Pinpoint the cell where the given text exists, returning its (x, y) midpoint coordinate. 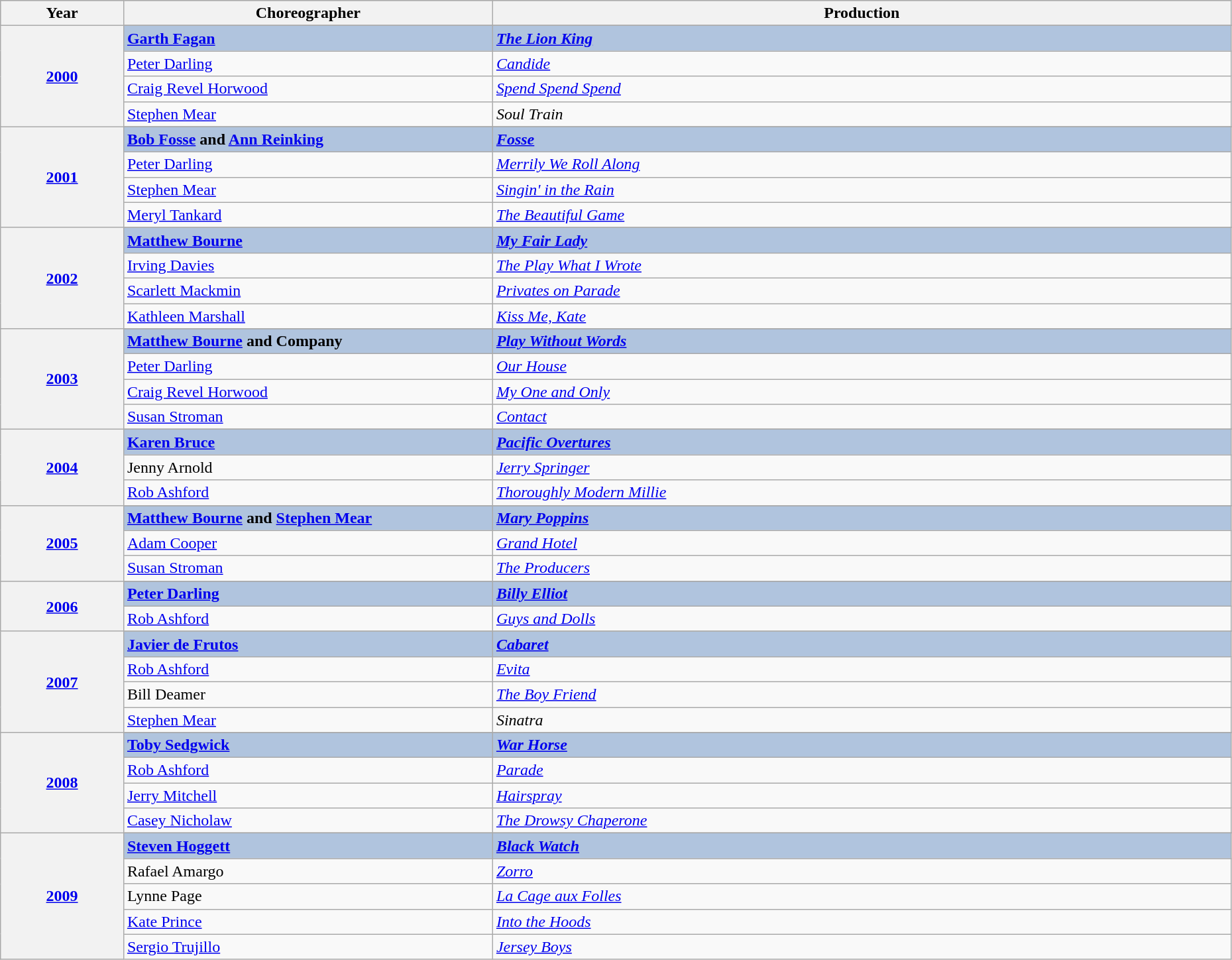
Pacific Overtures (862, 442)
2006 (62, 606)
Choreographer (308, 13)
Grand Hotel (862, 543)
Bill Deamer (308, 694)
Kate Prince (308, 922)
Production (862, 13)
2002 (62, 278)
Year (62, 13)
La Cage aux Folles (862, 896)
Cabaret (862, 644)
War Horse (862, 745)
2008 (62, 783)
Contact (862, 417)
Kiss Me, Kate (862, 316)
2003 (62, 379)
Jenny Arnold (308, 467)
Singin' in the Rain (862, 190)
Javier de Frutos (308, 644)
Steven Hoggett (308, 846)
Our House (862, 367)
Fosse (862, 139)
Scarlett Mackmin (308, 290)
Jerry Springer (862, 467)
Casey Nicholaw (308, 821)
Sergio Trujillo (308, 947)
My Fair Lady (862, 240)
Jerry Mitchell (308, 796)
Hairspray (862, 796)
Adam Cooper (308, 543)
My One and Only (862, 392)
The Beautiful Game (862, 215)
Soul Train (862, 114)
Matthew Bourne and Stephen Mear (308, 518)
The Boy Friend (862, 694)
The Lion King (862, 38)
Spend Spend Spend (862, 89)
Black Watch (862, 846)
Sinatra (862, 719)
2005 (62, 543)
Bob Fosse and Ann Reinking (308, 139)
Matthew Bourne (308, 240)
Merrily We Roll Along (862, 164)
Mary Poppins (862, 518)
Parade (862, 770)
Garth Fagan (308, 38)
Matthew Bourne and Company (308, 341)
Zorro (862, 871)
Meryl Tankard (308, 215)
Privates on Parade (862, 290)
The Play What I Wrote (862, 265)
2009 (62, 896)
The Drowsy Chaperone (862, 821)
Jersey Boys (862, 947)
Play Without Words (862, 341)
Lynne Page (308, 896)
2000 (62, 76)
Irving Davies (308, 265)
Kathleen Marshall (308, 316)
Karen Bruce (308, 442)
Guys and Dolls (862, 619)
Evita (862, 669)
Into the Hoods (862, 922)
2004 (62, 467)
Toby Sedgwick (308, 745)
2007 (62, 682)
Billy Elliot (862, 593)
Candide (862, 64)
The Producers (862, 568)
Thoroughly Modern Millie (862, 493)
2001 (62, 177)
Rafael Amargo (308, 871)
